For the text-containing cell, return its midpoint in [X, Y] coordinate format. 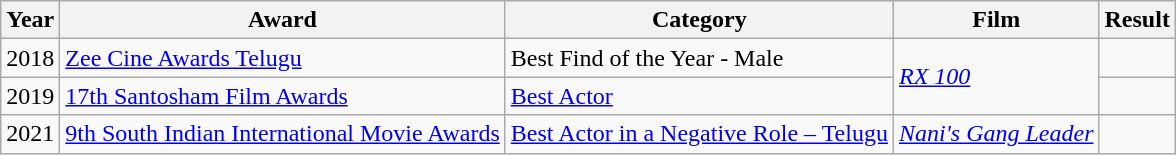
Result [1137, 20]
Best Find of the Year - Male [699, 58]
Nani's Gang Leader [996, 134]
2018 [30, 58]
RX 100 [996, 77]
Zee Cine Awards Telugu [282, 58]
Category [699, 20]
9th South Indian International Movie Awards [282, 134]
Best Actor in a Negative Role – Telugu [699, 134]
2021 [30, 134]
Award [282, 20]
Film [996, 20]
2019 [30, 96]
17th Santosham Film Awards [282, 96]
Year [30, 20]
Best Actor [699, 96]
